Find where the given text appears and provide that cell's center as [x, y] coordinate. 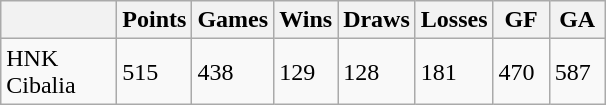
GF [521, 20]
438 [233, 72]
Games [233, 20]
587 [577, 72]
Points [154, 20]
181 [454, 72]
GA [577, 20]
Losses [454, 20]
HNK Cibalia [59, 72]
129 [306, 72]
128 [377, 72]
470 [521, 72]
515 [154, 72]
Wins [306, 20]
Draws [377, 20]
